From the cell containing the given text, extract its center point as (x, y) coordinate. 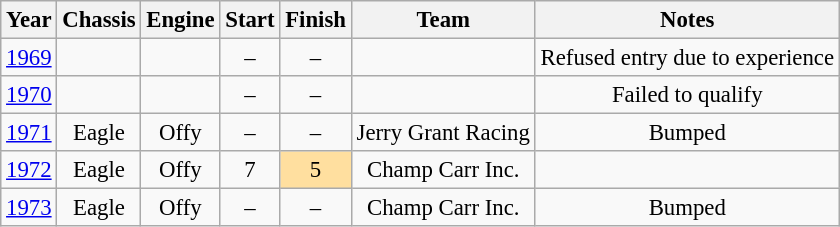
Notes (687, 20)
1971 (29, 133)
Team (443, 20)
1973 (29, 208)
Engine (180, 20)
1972 (29, 170)
Jerry Grant Racing (443, 133)
Start (250, 20)
Year (29, 20)
Finish (316, 20)
1969 (29, 58)
7 (250, 170)
Chassis (99, 20)
Failed to qualify (687, 95)
Refused entry due to experience (687, 58)
5 (316, 170)
1970 (29, 95)
